Identify which cell holds the provided text, then report its (x, y) central coordinate. 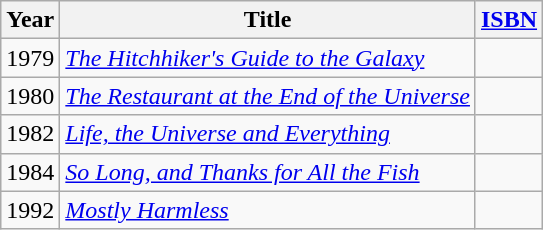
1992 (30, 210)
1982 (30, 134)
1984 (30, 172)
Mostly Harmless (268, 210)
1980 (30, 96)
ISBN (508, 20)
So Long, and Thanks for All the Fish (268, 172)
Life, the Universe and Everything (268, 134)
The Restaurant at the End of the Universe (268, 96)
Year (30, 20)
Title (268, 20)
1979 (30, 58)
The Hitchhiker's Guide to the Galaxy (268, 58)
